Return (x, y) of the center of cell containing provided text 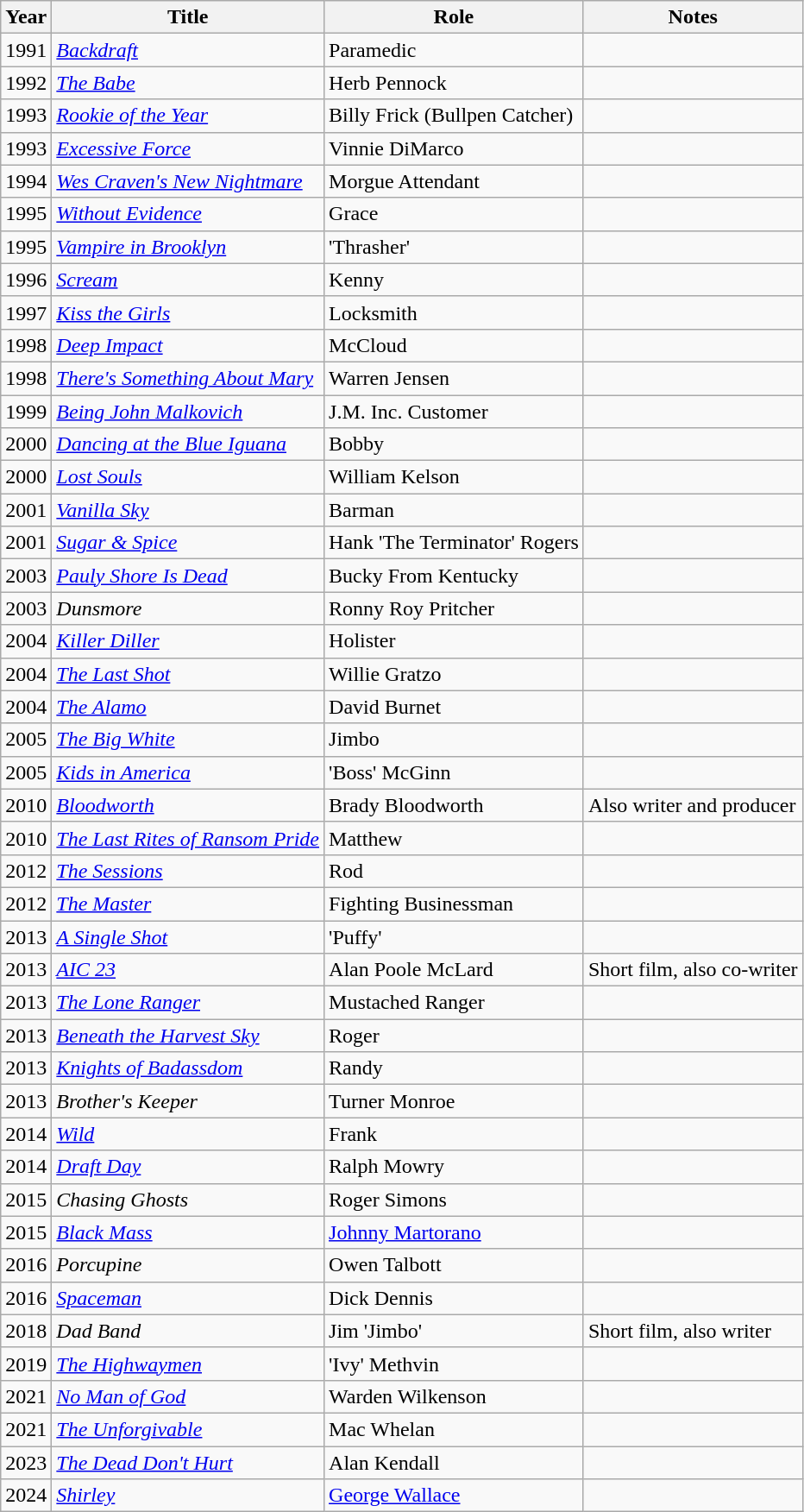
Killer Diller (188, 641)
Knights of Badassdom (188, 1068)
Year (26, 17)
Kids in America (188, 772)
Randy (454, 1068)
The Big White (188, 740)
2023 (26, 1463)
Vinnie DiMarco (454, 148)
Role (454, 17)
Herb Pennock (454, 83)
A Single Shot (188, 936)
David Burnet (454, 707)
Morgue Attendant (454, 181)
Locksmith (454, 312)
Mustached Ranger (454, 1003)
Vanilla Sky (188, 510)
William Kelson (454, 477)
Sugar & Spice (188, 543)
Roger (454, 1036)
Willie Gratzo (454, 674)
Beneath the Harvest Sky (188, 1036)
'Ivy' Methvin (454, 1364)
Frank (454, 1134)
McCloud (454, 345)
Short film, also co-writer (693, 970)
'Thrasher' (454, 247)
'Puffy' (454, 936)
'Boss' McGinn (454, 772)
Johnny Martorano (454, 1232)
Bucky From Kentucky (454, 576)
Shirley (188, 1496)
Vampire in Brooklyn (188, 247)
2018 (26, 1331)
Grace (454, 214)
Backdraft (188, 50)
Hank 'The Terminator' Rogers (454, 543)
Title (188, 17)
Pauly Shore Is Dead (188, 576)
Kenny (454, 280)
Dad Band (188, 1331)
Roger Simons (454, 1200)
Ralph Mowry (454, 1167)
Jimbo (454, 740)
Black Mass (188, 1232)
Rod (454, 871)
1997 (26, 312)
The Babe (188, 83)
Without Evidence (188, 214)
Holister (454, 641)
2024 (26, 1496)
Also writer and producer (693, 805)
Ronny Roy Pritcher (454, 608)
1996 (26, 280)
2019 (26, 1364)
The Last Rites of Ransom Pride (188, 838)
Alan Poole McLard (454, 970)
Notes (693, 17)
J.M. Inc. Customer (454, 412)
Excessive Force (188, 148)
Rookie of the Year (188, 116)
Brother's Keeper (188, 1101)
Dunsmore (188, 608)
AIC 23 (188, 970)
Porcupine (188, 1265)
1999 (26, 412)
Bloodworth (188, 805)
Wild (188, 1134)
Wes Craven's New Nightmare (188, 181)
Dancing at the Blue Iguana (188, 444)
The Last Shot (188, 674)
Mac Whelan (454, 1429)
The Sessions (188, 871)
George Wallace (454, 1496)
1992 (26, 83)
There's Something About Mary (188, 378)
The Lone Ranger (188, 1003)
The Unforgivable (188, 1429)
Draft Day (188, 1167)
Scream (188, 280)
The Master (188, 904)
Being John Malkovich (188, 412)
Bobby (454, 444)
Warden Wilkenson (454, 1396)
1991 (26, 50)
Billy Frick (Bullpen Catcher) (454, 116)
Paramedic (454, 50)
Warren Jensen (454, 378)
Chasing Ghosts (188, 1200)
The Dead Don't Hurt (188, 1463)
Lost Souls (188, 477)
Jim 'Jimbo' (454, 1331)
Short film, also writer (693, 1331)
Deep Impact (188, 345)
Brady Bloodworth (454, 805)
Spaceman (188, 1298)
Fighting Businessman (454, 904)
The Alamo (188, 707)
The Highwaymen (188, 1364)
No Man of God (188, 1396)
Matthew (454, 838)
Turner Monroe (454, 1101)
Alan Kendall (454, 1463)
Owen Talbott (454, 1265)
1994 (26, 181)
Kiss the Girls (188, 312)
Barman (454, 510)
Dick Dennis (454, 1298)
